Capture the cell that displays the provided text and extract its (X, Y) central coordinate. 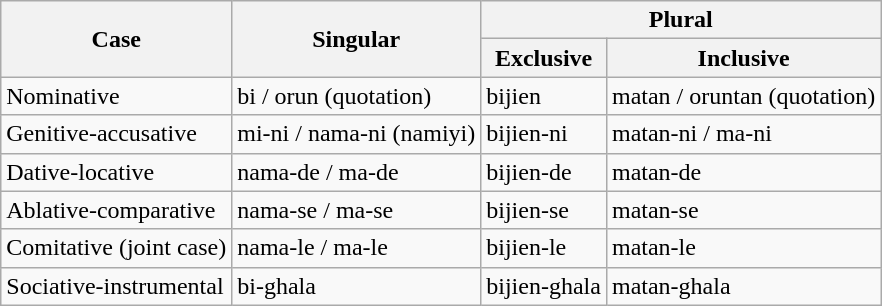
Sociative-instrumental (116, 286)
Comitative (joint case) (116, 248)
nama-se / ma-se (356, 210)
Plural (681, 20)
bijien-de (544, 172)
bijien-ni (544, 134)
Dative-locative (116, 172)
Singular (356, 39)
matan-ghala (743, 286)
Inclusive (743, 58)
bijien-se (544, 210)
Genitive-accusative (116, 134)
bi-ghala (356, 286)
matan-se (743, 210)
matan-ni / ma-ni (743, 134)
nama-de / ma-de (356, 172)
mi-ni / nama-ni (namiyi) (356, 134)
bi / orun (quotation) (356, 96)
Exclusive (544, 58)
matan-de (743, 172)
matan / oruntan (quotation) (743, 96)
Ablative-comparative (116, 210)
bijien (544, 96)
bijien-le (544, 248)
bijien-ghala (544, 286)
Nominative (116, 96)
matan-le (743, 248)
nama-le / ma-le (356, 248)
Case (116, 39)
